Output the (X, Y) coordinate of the center of the cell containing the given text.  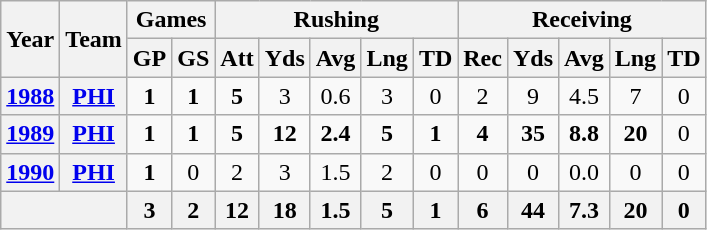
2.4 (336, 134)
Year (30, 39)
6 (483, 210)
Rec (483, 58)
GP (149, 58)
7.3 (584, 210)
Att (237, 58)
4.5 (584, 96)
GS (194, 58)
7 (635, 96)
Team (94, 39)
1990 (30, 172)
35 (532, 134)
0.0 (584, 172)
4 (483, 134)
44 (532, 210)
9 (532, 96)
8.8 (584, 134)
18 (284, 210)
1988 (30, 96)
0.6 (336, 96)
Rushing (336, 20)
Receiving (582, 20)
Games (170, 20)
1989 (30, 134)
